Identify which cell holds the provided text, then report its [x, y] central coordinate. 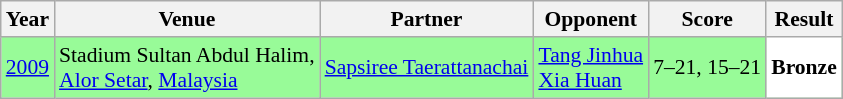
Year [28, 19]
Stadium Sultan Abdul Halim, Alor Setar, Malaysia [187, 68]
Venue [187, 19]
Bronze [804, 68]
Sapsiree Taerattanachai [427, 68]
Tang Jinhua Xia Huan [590, 68]
7–21, 15–21 [707, 68]
Result [804, 19]
Opponent [590, 19]
2009 [28, 68]
Partner [427, 19]
Score [707, 19]
